Identify which cell holds the provided text, then report its (X, Y) central coordinate. 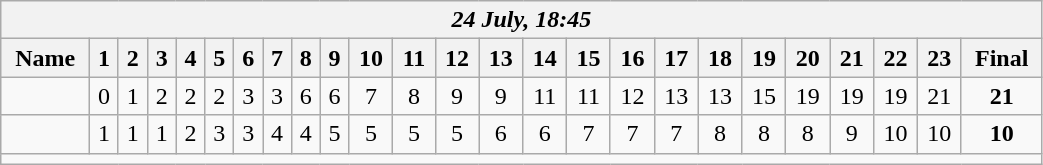
18 (720, 58)
0 (104, 96)
23 (939, 58)
17 (676, 58)
16 (632, 58)
Name (46, 58)
Final (1002, 58)
22 (896, 58)
14 (545, 58)
20 (808, 58)
24 July, 18:45 (522, 20)
